For the text-containing cell, return its midpoint in [X, Y] coordinate format. 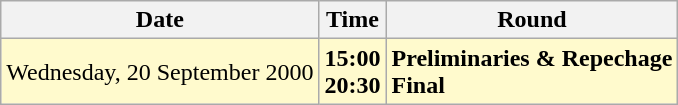
Round [532, 20]
Preliminaries & RepechageFinal [532, 72]
Time [352, 20]
Date [160, 20]
15:0020:30 [352, 72]
Wednesday, 20 September 2000 [160, 72]
